Locate the cell with the specified text and output its [X, Y] center coordinate. 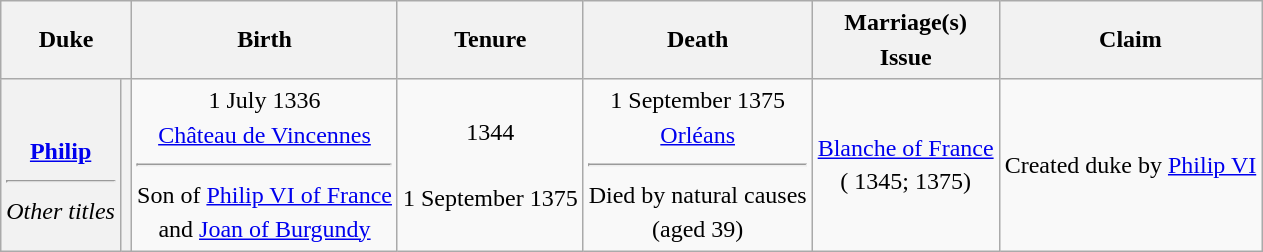
Birth [265, 40]
Tenure [490, 40]
13441 September 1375 [490, 165]
1 September 1375OrléansDied by natural causes(aged 39) [698, 165]
Marriage(s)Issue [906, 40]
1 July 1336Château de VincennesSon of Philip VI of Franceand Joan of Burgundy [265, 165]
PhilipOther titles [61, 165]
Death [698, 40]
Duke [66, 40]
Claim [1130, 40]
Blanche of France( 1345; 1375) [906, 165]
Created duke by Philip VI [1130, 165]
